Scan for the cell matching the given text and deliver its (X, Y) coordinate at center. 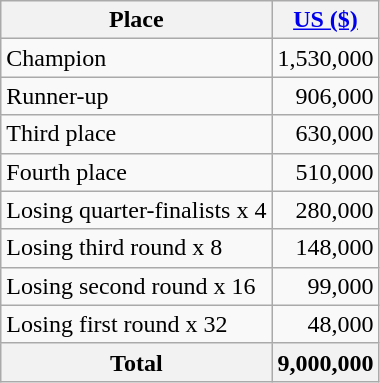
148,000 (326, 248)
1,530,000 (326, 58)
Third place (136, 134)
Losing third round x 8 (136, 248)
280,000 (326, 210)
48,000 (326, 324)
Runner-up (136, 96)
630,000 (326, 134)
Champion (136, 58)
Total (136, 362)
Losing second round x 16 (136, 286)
906,000 (326, 96)
US ($) (326, 20)
510,000 (326, 172)
Losing first round x 32 (136, 324)
9,000,000 (326, 362)
Place (136, 20)
Fourth place (136, 172)
Losing quarter-finalists x 4 (136, 210)
99,000 (326, 286)
